Determine the [x, y] coordinate at the center of the cell enclosing the given text.  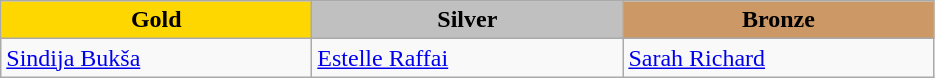
Sindija Bukša [156, 58]
Bronze [778, 20]
Gold [156, 20]
Sarah Richard [778, 58]
Estelle Raffai [468, 58]
Silver [468, 20]
